Detect which cell encompasses the target text, then output its (x, y) center coordinate. 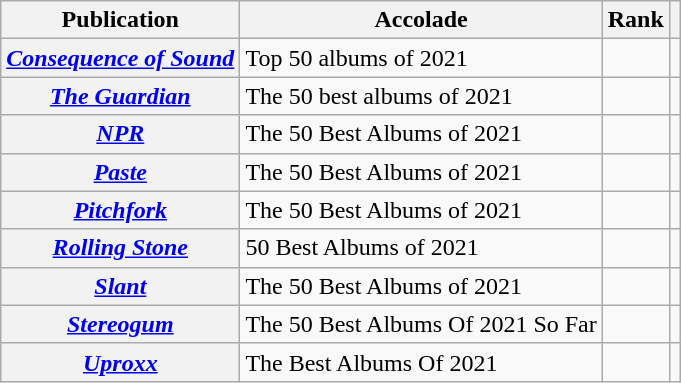
Slant (120, 286)
NPR (120, 134)
Consequence of Sound (120, 58)
Top 50 albums of 2021 (421, 58)
Publication (120, 20)
The Best Albums Of 2021 (421, 362)
The Guardian (120, 96)
Pitchfork (120, 210)
The 50 Best Albums Of 2021 So Far (421, 324)
The 50 best albums of 2021 (421, 96)
Rank (636, 20)
Rolling Stone (120, 248)
Uproxx (120, 362)
Accolade (421, 20)
50 Best Albums of 2021 (421, 248)
Paste (120, 172)
Stereogum (120, 324)
